Pinpoint the cell where the given text exists, returning its (X, Y) midpoint coordinate. 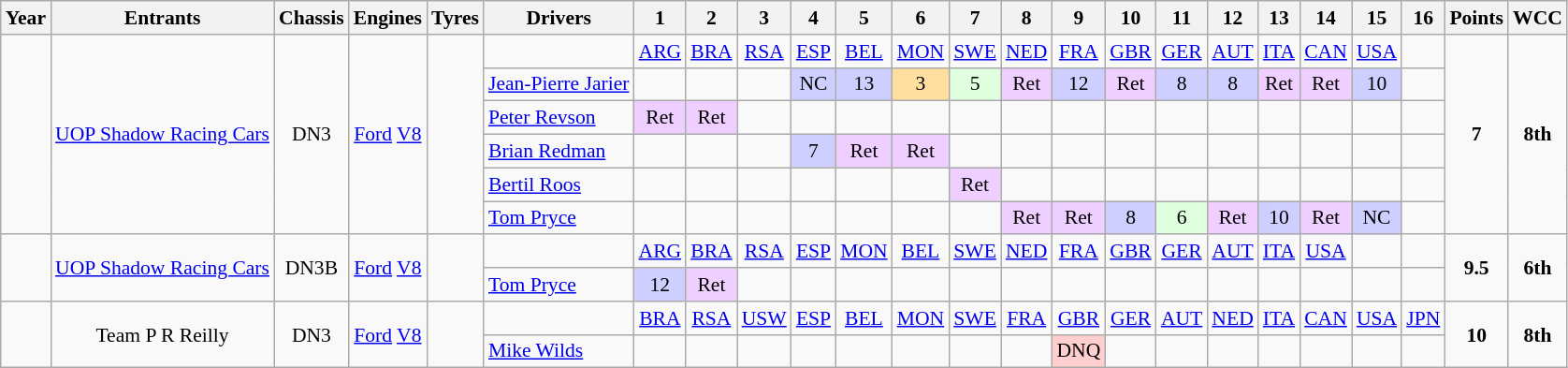
Brian Redman (559, 152)
Jean-Pierre Jarier (559, 84)
4 (814, 18)
9.5 (1476, 268)
11 (1182, 18)
Entrants (163, 18)
14 (1326, 18)
Drivers (559, 18)
Points (1476, 18)
USW (764, 318)
Engines (387, 18)
Chassis (312, 18)
16 (1423, 18)
Year (26, 18)
JPN (1423, 318)
WCC (1538, 18)
9 (1078, 18)
Bertil Roos (559, 184)
Tyres (455, 18)
6th (1538, 268)
Peter Revson (559, 118)
Team P R Reilly (163, 335)
2 (711, 18)
Mike Wilds (559, 351)
15 (1377, 18)
1 (660, 18)
DN3B (312, 268)
DNQ (1078, 351)
